Search for the cell housing the specified text and yield its (X, Y) center coordinate. 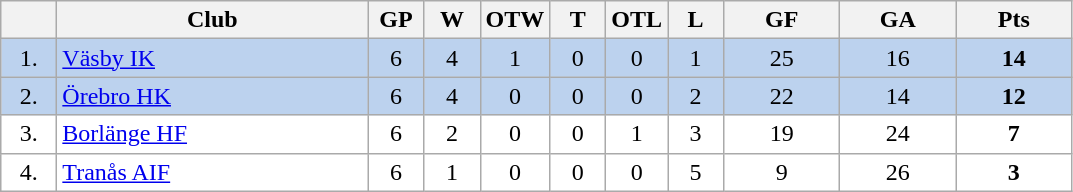
5 (696, 172)
1. (29, 58)
25 (782, 58)
9 (782, 172)
4. (29, 172)
Borlänge HF (212, 134)
GP (396, 20)
T (578, 20)
L (696, 20)
Club (212, 20)
Tranås AIF (212, 172)
22 (782, 96)
3. (29, 134)
24 (898, 134)
W (452, 20)
Väsby IK (212, 58)
Pts (1014, 20)
2. (29, 96)
OTL (637, 20)
26 (898, 172)
19 (782, 134)
12 (1014, 96)
GF (782, 20)
GA (898, 20)
7 (1014, 134)
OTW (515, 20)
16 (898, 58)
Örebro HK (212, 96)
